Provide the [X, Y] coordinate of the cell's center where the given text is located.  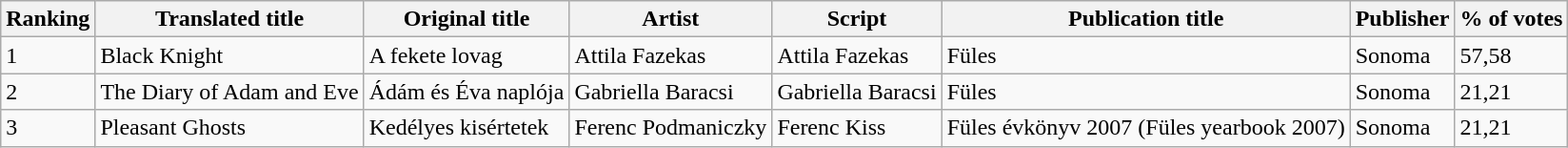
Kedélyes kisértetek [466, 128]
2 [48, 92]
The Diary of Adam and Eve [229, 92]
Publication title [1146, 19]
Pleasant Ghosts [229, 128]
Black Knight [229, 55]
57,58 [1512, 55]
Publisher [1402, 19]
Artist [670, 19]
Ferenc Podmaniczky [670, 128]
Ferenc Kiss [857, 128]
Original title [466, 19]
1 [48, 55]
Füles évkönyv 2007 (Füles yearbook 2007) [1146, 128]
Ranking [48, 19]
A fekete lovag [466, 55]
Ádám és Éva naplója [466, 92]
Translated title [229, 19]
3 [48, 128]
Script [857, 19]
% of votes [1512, 19]
